Scan for the cell matching the given text and deliver its [X, Y] coordinate at center. 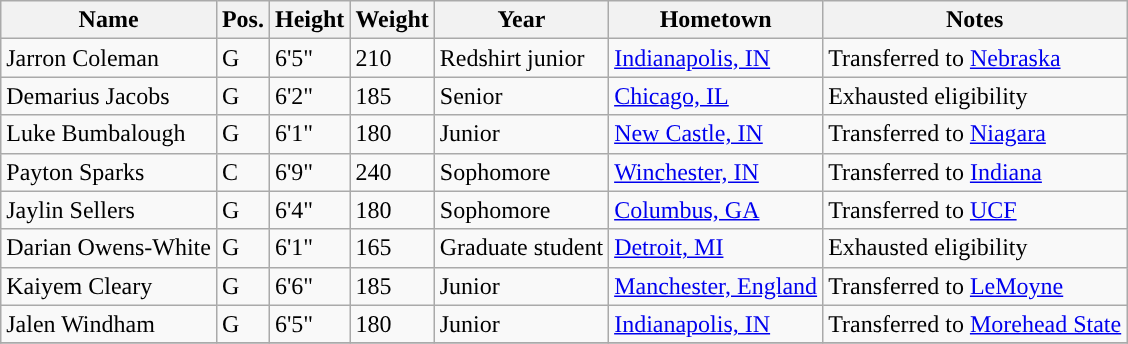
Jaylin Sellers [109, 210]
Jarron Coleman [109, 58]
Notes [975, 20]
Graduate student [521, 248]
Transferred to UCF [975, 210]
Transferred to Indiana [975, 172]
Pos. [242, 20]
6'2" [309, 96]
Year [521, 20]
Kaiyem Cleary [109, 286]
Manchester, England [716, 286]
Columbus, GA [716, 210]
240 [392, 172]
165 [392, 248]
New Castle, IN [716, 134]
6'9" [309, 172]
C [242, 172]
Hometown [716, 20]
6'4" [309, 210]
Height [309, 20]
Chicago, IL [716, 96]
Demarius Jacobs [109, 96]
Transferred to Niagara [975, 134]
Winchester, IN [716, 172]
Name [109, 20]
Transferred to LeMoyne [975, 286]
Jalen Windham [109, 324]
Senior [521, 96]
6'6" [309, 286]
Payton Sparks [109, 172]
210 [392, 58]
Redshirt junior [521, 58]
Darian Owens-White [109, 248]
Luke Bumbalough [109, 134]
Transferred to Nebraska [975, 58]
Weight [392, 20]
Transferred to Morehead State [975, 324]
Detroit, MI [716, 248]
